Provide the (x, y) coordinate of the cell's center where the given text is located.  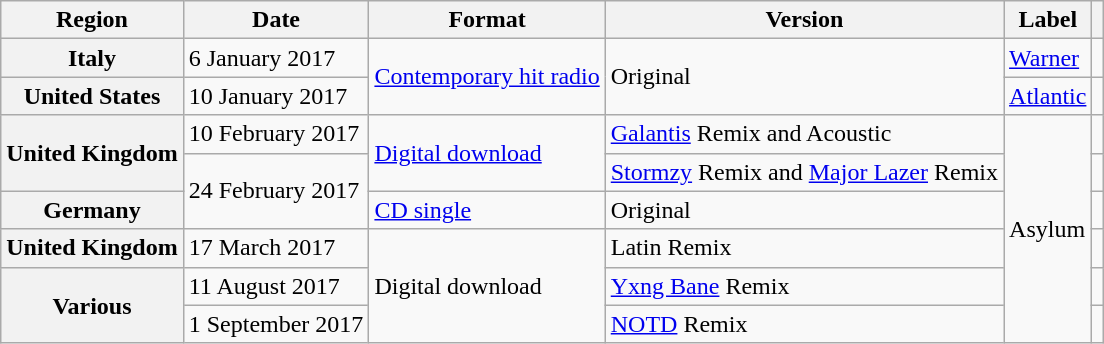
Label (1048, 20)
6 January 2017 (276, 58)
10 January 2017 (276, 96)
Various (92, 305)
24 February 2017 (276, 191)
Version (804, 20)
Atlantic (1048, 96)
11 August 2017 (276, 286)
Galantis Remix and Acoustic (804, 134)
NOTD Remix (804, 324)
Region (92, 20)
Warner (1048, 58)
Contemporary hit radio (487, 77)
CD single (487, 210)
Date (276, 20)
Latin Remix (804, 248)
Stormzy Remix and Major Lazer Remix (804, 172)
1 September 2017 (276, 324)
Format (487, 20)
17 March 2017 (276, 248)
Yxng Bane Remix (804, 286)
Italy (92, 58)
10 February 2017 (276, 134)
Asylum (1048, 229)
Germany (92, 210)
United States (92, 96)
